Capture the cell that displays the provided text and extract its (X, Y) central coordinate. 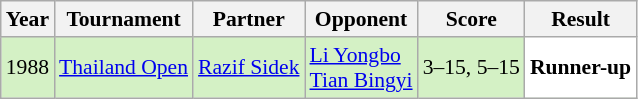
Result (580, 19)
Partner (248, 19)
Year (28, 19)
Opponent (360, 19)
Thailand Open (124, 68)
1988 (28, 68)
Score (472, 19)
Runner-up (580, 68)
Razif Sidek (248, 68)
3–15, 5–15 (472, 68)
Li Yongbo Tian Bingyi (360, 68)
Tournament (124, 19)
